Provide the (X, Y) coordinate of the cell's center where the given text is located.  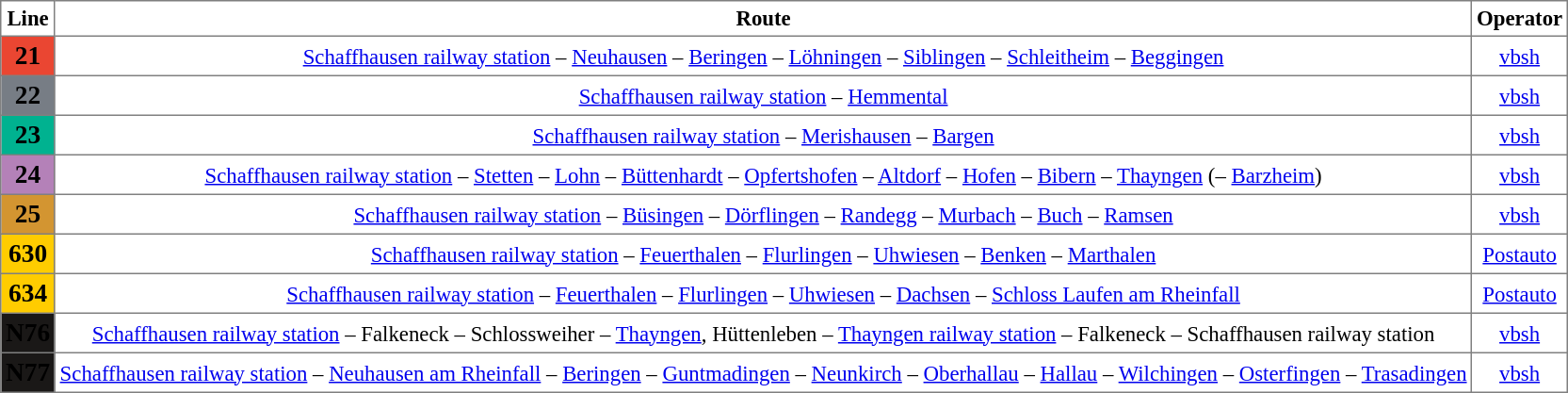
Route (763, 19)
24 (28, 174)
N77 (28, 372)
Line (28, 19)
Schaffhausen railway station – Stetten – Lohn – Büttenhardt – Opfertshofen – Altdorf – Hofen – Bibern – Thayngen (– Barzheim) (763, 174)
630 (28, 254)
23 (28, 135)
Schaffhausen railway station – Büsingen – Dörflingen – Randegg – Murbach – Buch – Ramsen (763, 214)
Schaffhausen railway station – Feuerthalen – Flurlingen – Uhwiesen – Dachsen – Schloss Laufen am Rheinfall (763, 293)
Schaffhausen railway station – Feuerthalen – Flurlingen – Uhwiesen – Benken – Marthalen (763, 254)
634 (28, 293)
Schaffhausen railway station – Merishausen – Bargen (763, 135)
N76 (28, 333)
21 (28, 56)
Schaffhausen railway station – Hemmental (763, 95)
Schaffhausen railway station – Neuhausen – Beringen – Löhningen – Siblingen – Schleitheim – Beggingen (763, 56)
25 (28, 214)
Operator (1520, 19)
22 (28, 95)
